Pinpoint the cell where the given text exists, returning its [x, y] midpoint coordinate. 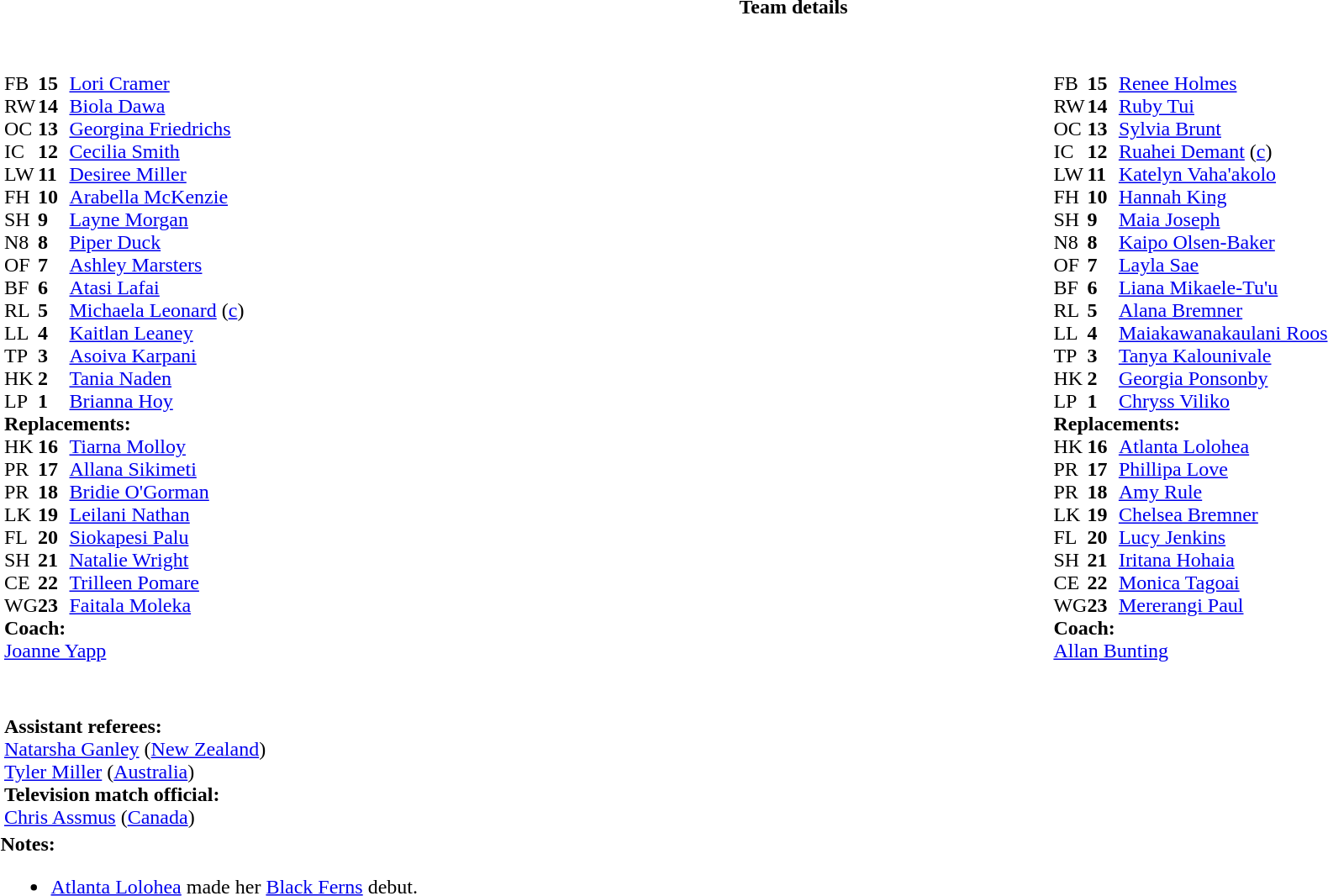
Maiakawanakaulani Roos [1224, 333]
Arabella McKenzie [156, 197]
Layla Sae [1224, 266]
Katelyn Vaha'akolo [1224, 175]
Layne Morgan [156, 220]
Michaela Leonard (c) [156, 311]
Siokapesi Palu [156, 538]
Tiarna Molloy [156, 447]
Georgia Ponsonby [1224, 378]
Brianna Hoy [156, 402]
Bridie O'Gorman [156, 493]
Joanne Yapp [124, 651]
Kaitlan Leaney [156, 333]
Faitala Moleka [156, 605]
Amy Rule [1224, 493]
Chryss Viliko [1224, 402]
Ashley Marsters [156, 266]
Cecilia Smith [156, 151]
Asoiva Karpani [156, 356]
Phillipa Love [1224, 469]
Piper Duck [156, 242]
Tanya Kalounivale [1224, 356]
Tania Naden [156, 378]
Mererangi Paul [1224, 605]
Ruby Tui [1224, 106]
Alana Bremner [1224, 311]
Lori Cramer [156, 84]
Ruahei Demant (c) [1224, 151]
Lucy Jenkins [1224, 538]
Atlanta Lolohea [1224, 447]
Allana Sikimeti [156, 469]
Desiree Miller [156, 175]
Chelsea Bremner [1224, 514]
Allan Bunting [1190, 651]
Maia Joseph [1224, 220]
Georgina Friedrichs [156, 129]
Renee Holmes [1224, 84]
Trilleen Pomare [156, 583]
Liana Mikaele-Tu'u [1224, 287]
Natalie Wright [156, 560]
Kaipo Olsen-Baker [1224, 242]
Sylvia Brunt [1224, 129]
Iritana Hohaia [1224, 560]
Monica Tagoai [1224, 583]
Atasi Lafai [156, 287]
Hannah King [1224, 197]
Biola Dawa [156, 106]
Leilani Nathan [156, 514]
